Return the [x, y] coordinate for the center point of the cell that contains the specified text.  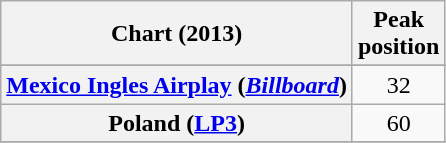
60 [398, 123]
Poland (LP3) [177, 123]
Mexico Ingles Airplay (Billboard) [177, 85]
Chart (2013) [177, 34]
32 [398, 85]
Peakposition [398, 34]
